Return the [X, Y] coordinate for the center point of the cell that contains the specified text.  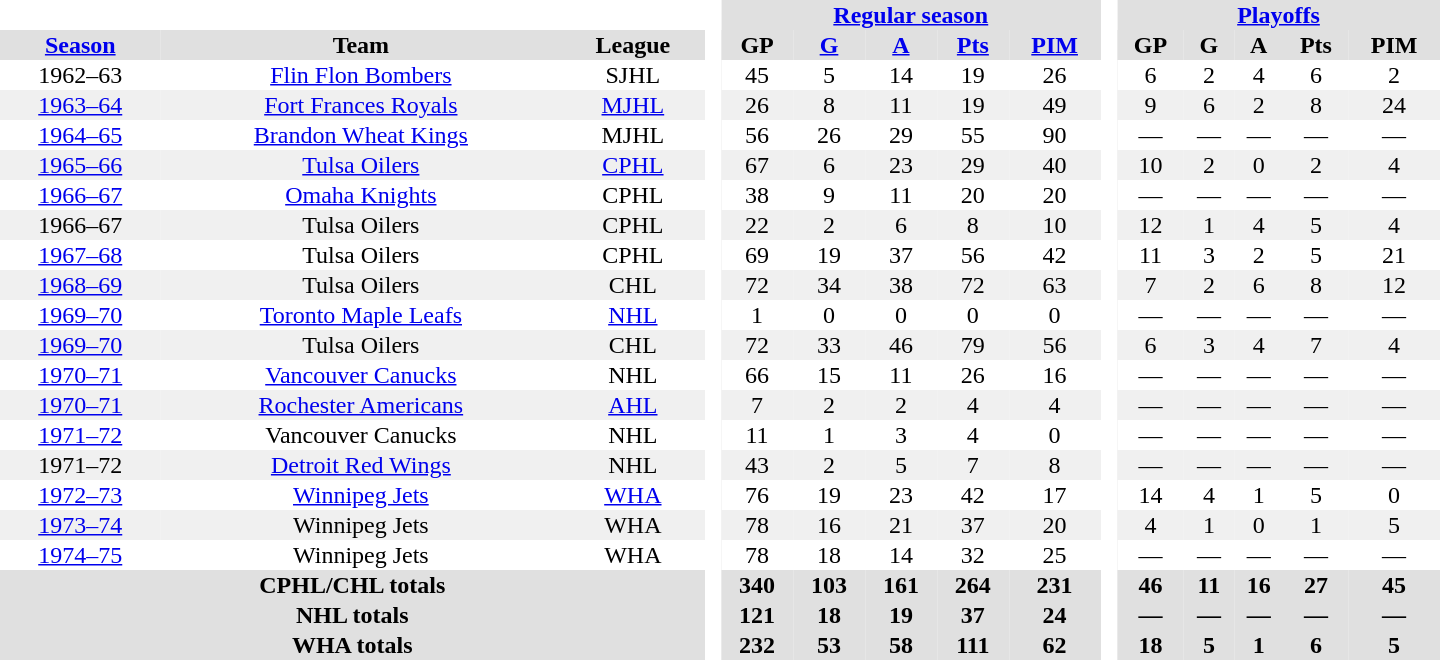
Fort Frances Royals [360, 105]
17 [1055, 495]
43 [757, 465]
121 [757, 615]
Regular season [910, 15]
Rochester Americans [360, 405]
1967–68 [80, 255]
WHA totals [352, 645]
49 [1055, 105]
League [632, 45]
1973–74 [80, 525]
Season [80, 45]
53 [829, 645]
SJHL [632, 75]
103 [829, 585]
1974–75 [80, 555]
76 [757, 495]
79 [973, 345]
34 [829, 285]
161 [901, 585]
22 [757, 225]
33 [829, 345]
111 [973, 645]
67 [757, 165]
CPHL/CHL totals [352, 585]
69 [757, 255]
1968–69 [80, 285]
264 [973, 585]
90 [1055, 135]
Omaha Knights [360, 195]
231 [1055, 585]
NHL totals [352, 615]
55 [973, 135]
40 [1055, 165]
Toronto Maple Leafs [360, 315]
340 [757, 585]
Detroit Red Wings [360, 465]
1972–73 [80, 495]
AHL [632, 405]
Playoffs [1278, 15]
66 [757, 375]
Team [360, 45]
25 [1055, 555]
232 [757, 645]
1964–65 [80, 135]
62 [1055, 645]
27 [1316, 585]
1963–64 [80, 105]
32 [973, 555]
Brandon Wheat Kings [360, 135]
63 [1055, 285]
1962–63 [80, 75]
15 [829, 375]
Flin Flon Bombers [360, 75]
58 [901, 645]
1965–66 [80, 165]
